Search for the cell housing the specified text and yield its [X, Y] center coordinate. 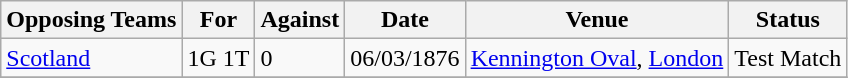
Scotland [92, 58]
Date [405, 20]
Opposing Teams [92, 20]
Status [788, 20]
06/03/1876 [405, 58]
Against [300, 20]
Test Match [788, 58]
1G 1T [218, 58]
0 [300, 58]
Kennington Oval, London [597, 58]
For [218, 20]
Venue [597, 20]
